Output the (X, Y) coordinate of the center of the cell containing the given text.  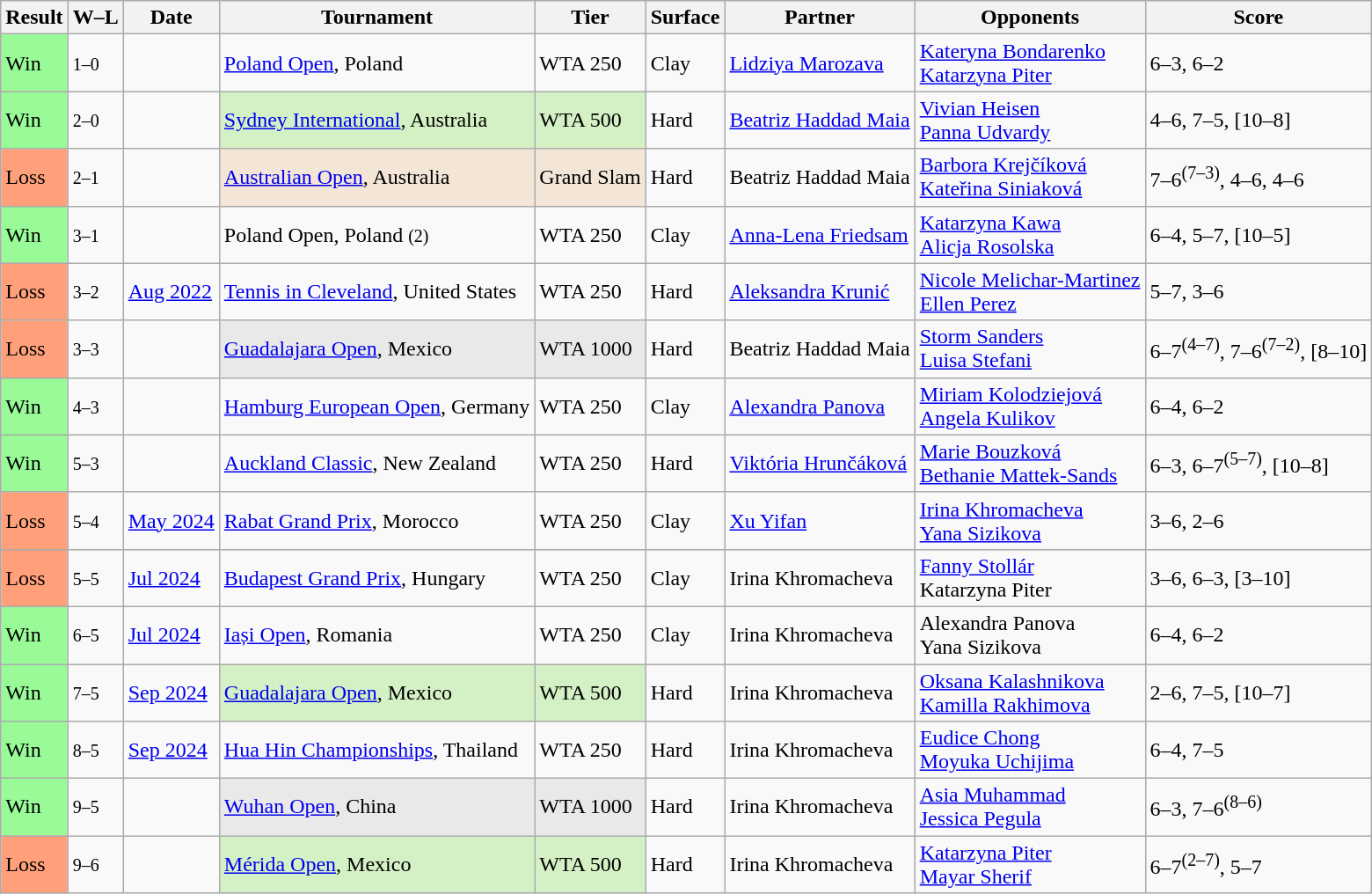
7–6(7–3), 4–6, 4–6 (1259, 178)
Miriam Kolodziejová Angela Kulikov (1030, 407)
Poland Open, Poland (376, 63)
Asia Muhammad Jessica Pegula (1030, 808)
Grand Slam (590, 178)
Wuhan Open, China (376, 808)
6–3, 7–6(8–6) (1259, 808)
8–5 (95, 750)
Alexandra Panova (820, 407)
Hamburg European Open, Germany (376, 407)
6–4, 5–7, [10–5] (1259, 234)
5–3 (95, 463)
6–7(2–7), 5–7 (1259, 864)
Alexandra Panova Yana Sizikova (1030, 635)
Date (171, 18)
Hua Hin Championships, Thailand (376, 750)
Partner (820, 18)
3–6, 2–6 (1259, 521)
4–3 (95, 407)
3–1 (95, 234)
2–1 (95, 178)
Rabat Grand Prix, Morocco (376, 521)
Auckland Classic, New Zealand (376, 463)
Anna-Lena Friedsam (820, 234)
Oksana Kalashnikova Kamilla Rakhimova (1030, 692)
Iași Open, Romania (376, 635)
Katarzyna Kawa Alicja Rosolska (1030, 234)
9–5 (95, 808)
W–L (95, 18)
9–6 (95, 864)
Xu Yifan (820, 521)
3–6, 6–3, [3–10] (1259, 577)
6–3, 6–2 (1259, 63)
Storm Sanders Luisa Stefani (1030, 348)
Budapest Grand Prix, Hungary (376, 577)
Kateryna Bondarenko Katarzyna Piter (1030, 63)
Marie Bouzková Bethanie Mattek-Sands (1030, 463)
Vivian Heisen Panna Udvardy (1030, 120)
3–3 (95, 348)
3–2 (95, 292)
Mérida Open, Mexico (376, 864)
Fanny Stollár Katarzyna Piter (1030, 577)
7–5 (95, 692)
Nicole Melichar-Martinez Ellen Perez (1030, 292)
5–5 (95, 577)
6–7(4–7), 7–6(7–2), [8–10] (1259, 348)
2–0 (95, 120)
6–3, 6–7(5–7), [10–8] (1259, 463)
Australian Open, Australia (376, 178)
Tournament (376, 18)
5–7, 3–6 (1259, 292)
Irina Khromacheva Yana Sizikova (1030, 521)
Result (34, 18)
Score (1259, 18)
May 2024 (171, 521)
Viktória Hrunčáková (820, 463)
2–6, 7–5, [10–7] (1259, 692)
Tier (590, 18)
5–4 (95, 521)
Aug 2022 (171, 292)
Surface (685, 18)
Lidziya Marozava (820, 63)
Eudice Chong Moyuka Uchijima (1030, 750)
Sydney International, Australia (376, 120)
6–5 (95, 635)
1–0 (95, 63)
Opponents (1030, 18)
Barbora Krejčíková Kateřina Siniaková (1030, 178)
Aleksandra Krunić (820, 292)
Tennis in Cleveland, United States (376, 292)
Katarzyna Piter Mayar Sherif (1030, 864)
Poland Open, Poland (2) (376, 234)
4–6, 7–5, [10–8] (1259, 120)
6–4, 7–5 (1259, 750)
